Return (X, Y) of the center of cell containing provided text 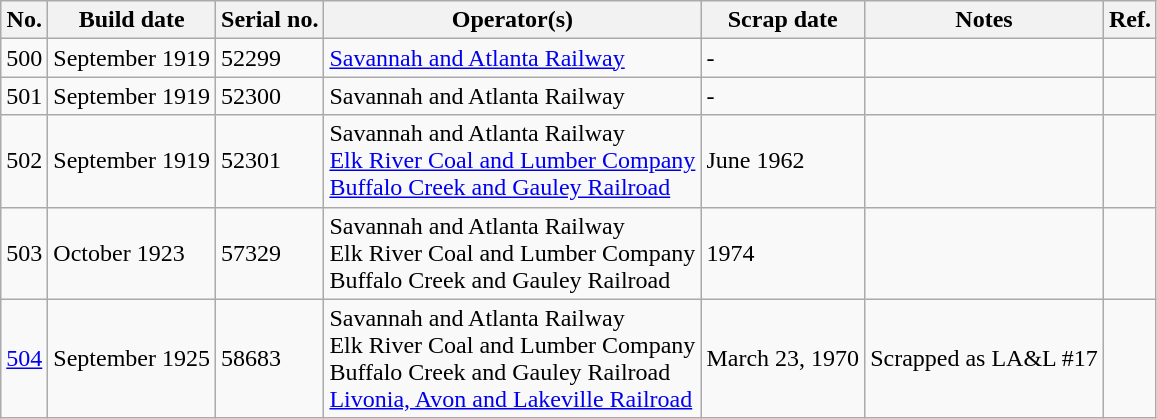
58683 (270, 358)
52299 (270, 58)
Scrapped as LA&L #17 (984, 358)
Operator(s) (512, 20)
Scrap date (783, 20)
Ref. (1130, 20)
October 1923 (132, 253)
March 23, 1970 (783, 358)
504 (24, 358)
Serial no. (270, 20)
52300 (270, 96)
Savannah and Atlanta RailwayElk River Coal and Lumber CompanyBuffalo Creek and Gauley RailroadLivonia, Avon and Lakeville Railroad (512, 358)
52301 (270, 161)
503 (24, 253)
Build date (132, 20)
1974 (783, 253)
No. (24, 20)
Notes (984, 20)
500 (24, 58)
September 1925 (132, 358)
57329 (270, 253)
502 (24, 161)
501 (24, 96)
June 1962 (783, 161)
